Search for the cell housing the specified text and yield its (X, Y) center coordinate. 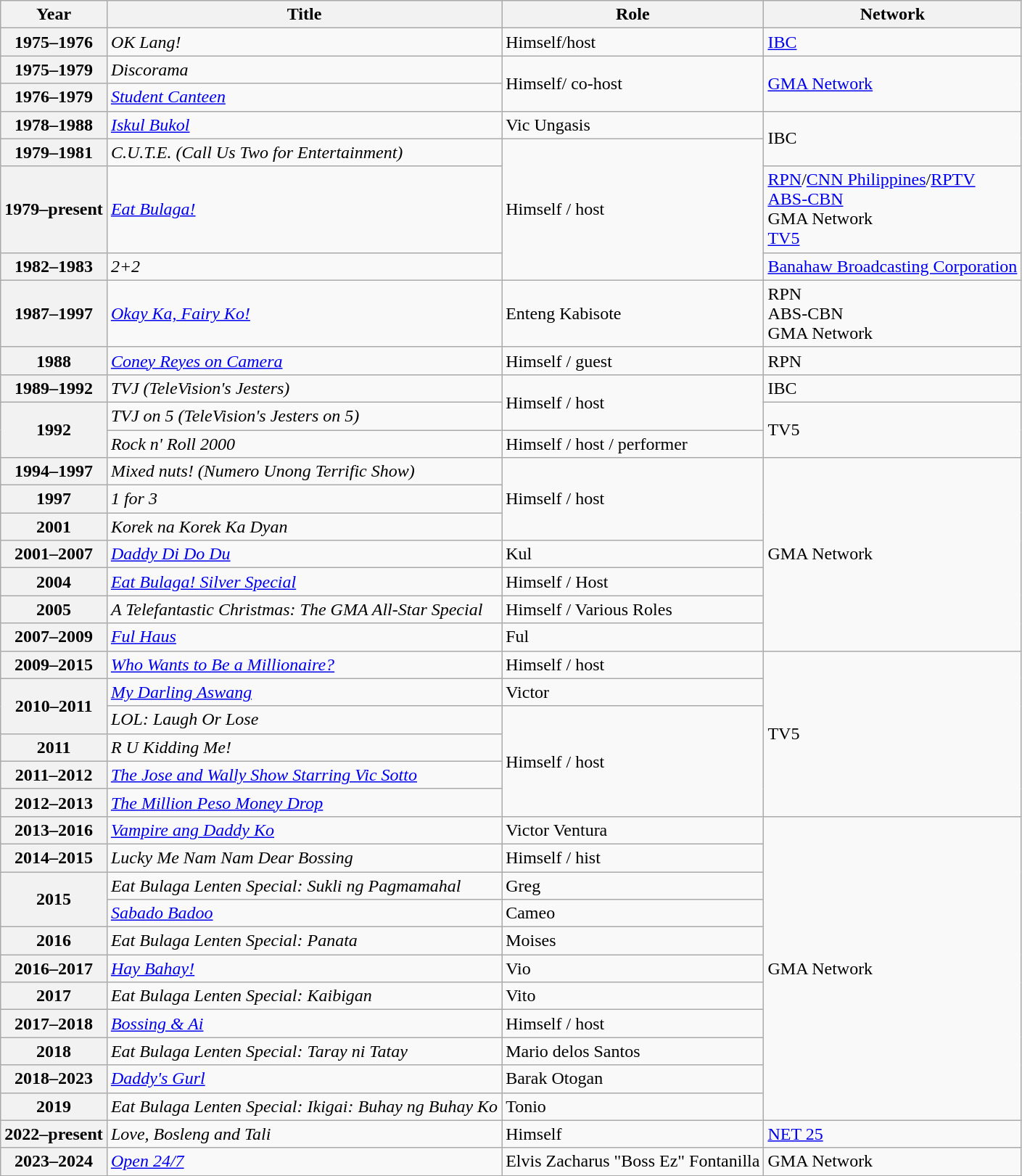
1987–1997 (54, 313)
Tonio (632, 1106)
1979–1981 (54, 152)
TVJ on 5 (TeleVision's Jesters on 5) (304, 416)
Ful (632, 637)
Himself / hist (632, 858)
Himself/ co-host (632, 83)
1988 (54, 361)
2016 (54, 941)
1978–1988 (54, 125)
2001 (54, 527)
Greg (632, 886)
Cameo (632, 913)
Victor Ventura (632, 830)
Love, Bosleng and Tali (304, 1134)
2001–2007 (54, 554)
Hay Bahay! (304, 969)
2004 (54, 582)
Eat Bulaga Lenten Special: Ikigai: Buhay ng Buhay Ko (304, 1106)
Eat Bulaga! Silver Special (304, 582)
Eat Bulaga! (304, 209)
Ful Haus (304, 637)
Himself / guest (632, 361)
Discorama (304, 70)
2016–2017 (54, 969)
2012–2013 (54, 802)
Eat Bulaga Lenten Special: Panata (304, 941)
Vampire ang Daddy Ko (304, 830)
Coney Reyes on Camera (304, 361)
Kul (632, 554)
1979–present (54, 209)
2017 (54, 996)
Mixed nuts! (Numero Unong Terrific Show) (304, 472)
Bossing & Ai (304, 1024)
Who Wants to Be a Millionaire? (304, 665)
2010–2011 (54, 706)
Lucky Me Nam Nam Dear Bossing (304, 858)
1989–1992 (54, 388)
Himself/host (632, 42)
NET 25 (892, 1134)
2023–2024 (54, 1161)
A Telefantastic Christmas: The GMA All-Star Special (304, 609)
Elvis Zacharus "Boss Ez" Fontanilla (632, 1161)
2011–2012 (54, 775)
Okay Ka, Fairy Ko! (304, 313)
2+2 (304, 266)
R U Kidding Me! (304, 747)
Korek na Korek Ka Dyan (304, 527)
The Jose and Wally Show Starring Vic Sotto (304, 775)
Daddy's Gurl (304, 1079)
C.U.T.E. (Call Us Two for Entertainment) (304, 152)
Enteng Kabisote (632, 313)
Student Canteen (304, 97)
1975–1979 (54, 70)
Network (892, 15)
Rock n' Roll 2000 (304, 443)
TVJ (TeleVision's Jesters) (304, 388)
2005 (54, 609)
Iskul Bukol (304, 125)
Banahaw Broadcasting Corporation (892, 266)
2017–2018 (54, 1024)
2007–2009 (54, 637)
2013–2016 (54, 830)
1982–1983 (54, 266)
Role (632, 15)
2014–2015 (54, 858)
RPN ABS-CBN GMA Network (892, 313)
2022–present (54, 1134)
Open 24/7 (304, 1161)
Title (304, 15)
Victor (632, 692)
Mario delos Santos (632, 1051)
1976–1979 (54, 97)
1997 (54, 499)
2011 (54, 747)
Eat Bulaga Lenten Special: Taray ni Tatay (304, 1051)
Himself / host / performer (632, 443)
OK Lang! (304, 42)
2018 (54, 1051)
1975–1976 (54, 42)
2019 (54, 1106)
Sabado Badoo (304, 913)
2009–2015 (54, 665)
RPN (892, 361)
2015 (54, 900)
My Darling Aswang (304, 692)
Year (54, 15)
Himself / Various Roles (632, 609)
Vio (632, 969)
Moises (632, 941)
Himself (632, 1134)
LOL: Laugh Or Lose (304, 720)
1994–1997 (54, 472)
2018–2023 (54, 1079)
Eat Bulaga Lenten Special: Sukli ng Pagmamahal (304, 886)
RPN/CNN Philippines/RPTV ABS-CBN GMA Network TV5 (892, 209)
The Million Peso Money Drop (304, 802)
Vic Ungasis (632, 125)
Barak Otogan (632, 1079)
1992 (54, 429)
Vito (632, 996)
Eat Bulaga Lenten Special: Kaibigan (304, 996)
1 for 3 (304, 499)
Daddy Di Do Du (304, 554)
Himself / Host (632, 582)
